Locate the cell with the specified text and output its (x, y) center coordinate. 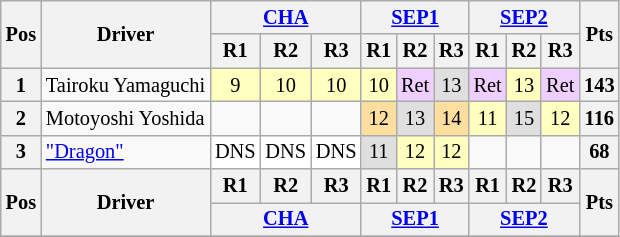
143 (599, 85)
Motoyoshi Yoshida (126, 118)
15 (524, 118)
9 (235, 85)
"Dragon" (126, 152)
68 (599, 152)
Tairoku Yamaguchi (126, 85)
3 (21, 152)
2 (21, 118)
116 (599, 118)
1 (21, 85)
14 (452, 118)
